Extract the [x, y] coordinate from the center of the cell holding the provided text.  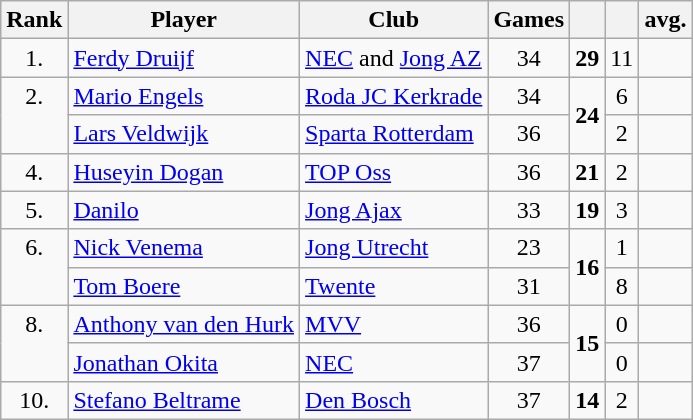
15 [588, 343]
Ferdy Druijf [184, 58]
24 [588, 115]
6 [622, 96]
NEC [394, 362]
avg. [666, 20]
Rank [34, 20]
2. [34, 115]
23 [529, 248]
21 [588, 172]
Lars Veldwijk [184, 134]
Twente [394, 286]
Games [529, 20]
Sparta Rotterdam [394, 134]
TOP Oss [394, 172]
33 [529, 210]
Roda JC Kerkrade [394, 96]
Stefano Beltrame [184, 400]
8 [622, 286]
Jonathan Okita [184, 362]
Danilo [184, 210]
16 [588, 267]
31 [529, 286]
1. [34, 58]
5. [34, 210]
11 [622, 58]
8. [34, 343]
19 [588, 210]
Mario Engels [184, 96]
29 [588, 58]
MVV [394, 324]
1 [622, 248]
Den Bosch [394, 400]
NEC and Jong AZ [394, 58]
Jong Utrecht [394, 248]
Nick Venema [184, 248]
Huseyin Dogan [184, 172]
6. [34, 267]
Anthony van den Hurk [184, 324]
10. [34, 400]
Player [184, 20]
Jong Ajax [394, 210]
14 [588, 400]
3 [622, 210]
Tom Boere [184, 286]
Club [394, 20]
4. [34, 172]
